Detect which cell encompasses the target text, then output its [X, Y] center coordinate. 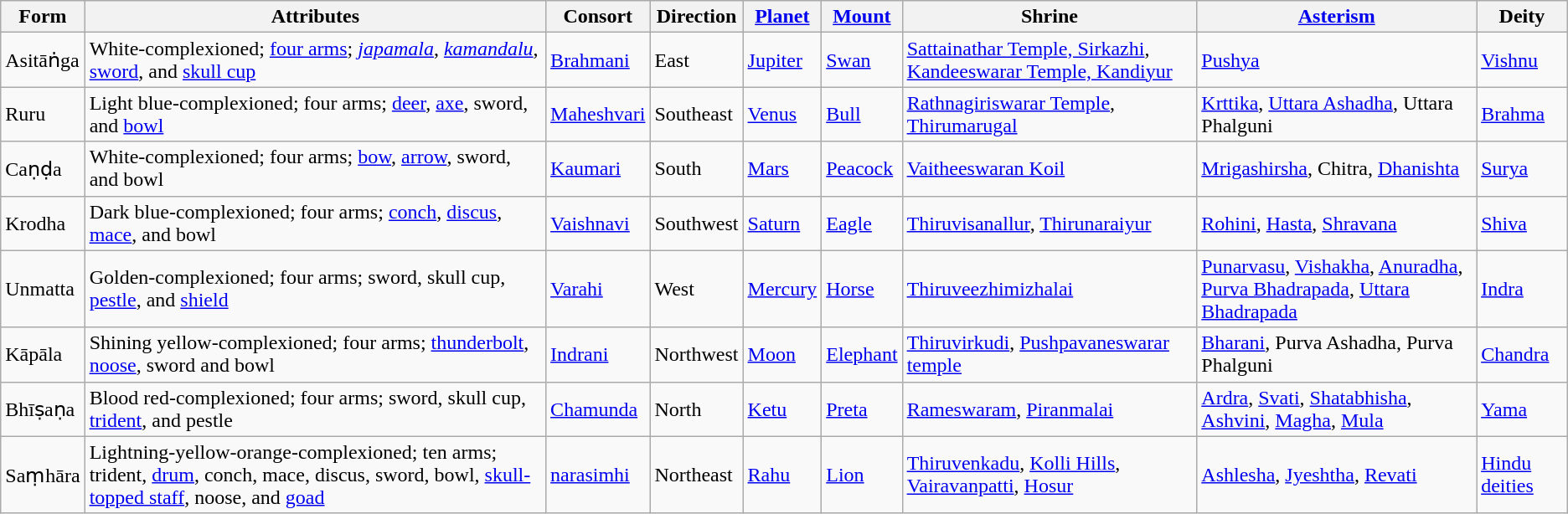
Mercury [782, 289]
Vishnu [1523, 60]
Southeast [697, 114]
Jupiter [782, 60]
Northwest [697, 355]
Shining yellow-complexioned; four arms; thunderbolt, noose, sword and bowl [315, 355]
Swan [862, 60]
Saturn [782, 223]
Attributes [315, 17]
Yama [1523, 409]
Bull [862, 114]
West [697, 289]
Peacock [862, 169]
Shrine [1050, 17]
Blood red-complexioned; four arms; sword, skull cup, trident, and pestle [315, 409]
Venus [782, 114]
Pushya [1337, 60]
White-complexioned; four arms; japamala, kamandalu, sword, and skull cup [315, 60]
Saṃhāra [43, 475]
Planet [782, 17]
Form [43, 17]
Bharani, Purva Ashadha, Purva Phalguni [1337, 355]
Indra [1523, 289]
Moon [782, 355]
Rathnagiriswarar Temple, Thirumarugal [1050, 114]
Unmatta [43, 289]
Krttika, Uttara Ashadha, Uttara Phalguni [1337, 114]
Rameswaram, Piranmalai [1050, 409]
Ruru [43, 114]
Elephant [862, 355]
South [697, 169]
Ketu [782, 409]
Golden-complexioned; four arms; sword, skull cup, pestle, and shield [315, 289]
Deity [1523, 17]
Vaitheeswaran Koil [1050, 169]
Kāpāla [43, 355]
Indrani [598, 355]
Thiruvisanallur, Thirunaraiyur [1050, 223]
Southwest [697, 223]
Mrigashirsha, Chitra, Dhanishta [1337, 169]
East [697, 60]
Hindu deities [1523, 475]
Ardra, Svati, Shatabhisha, Ashvini, Magha, Mula [1337, 409]
Caṇḍa [43, 169]
Vaishnavi [598, 223]
Eagle [862, 223]
Punarvasu, Vishakha, Anuradha, Purva Bhadrapada, Uttara Bhadrapada [1337, 289]
Preta [862, 409]
Thiruveezhimizhalai [1050, 289]
Thiruvirkudi, Pushpavaneswarar temple [1050, 355]
White-complexioned; four arms; bow, arrow, sword, and bowl [315, 169]
Dark blue-complexioned; four arms; conch, discus, mace, and bowl [315, 223]
North [697, 409]
Asitāṅga [43, 60]
Varahi [598, 289]
Rahu [782, 475]
Light blue-complexioned; four arms; deer, axe, sword, and bowl [315, 114]
Bhīṣaṇa [43, 409]
Consort [598, 17]
Rohini, Hasta, Shravana [1337, 223]
Sattainathar Temple, Sirkazhi, Kandeeswarar Temple, Kandiyur [1050, 60]
Thiruvenkadu, Kolli Hills, Vairavanpatti, Hosur [1050, 475]
Chamunda [598, 409]
Kaumari [598, 169]
Shiva [1523, 223]
Asterism [1337, 17]
Direction [697, 17]
Lion [862, 475]
Ashlesha, Jyeshtha, Revati [1337, 475]
Mars [782, 169]
Mount [862, 17]
narasimhi [598, 475]
Maheshvari [598, 114]
Brahmani [598, 60]
Horse [862, 289]
Surya [1523, 169]
Lightning-yellow-orange-complexioned; ten arms; trident, drum, conch, mace, discus, sword, bowl, skull-topped staff, noose, and goad [315, 475]
Northeast [697, 475]
Krodha [43, 223]
Brahma [1523, 114]
Chandra [1523, 355]
